Find where the given text appears and provide that cell's center as (x, y) coordinate. 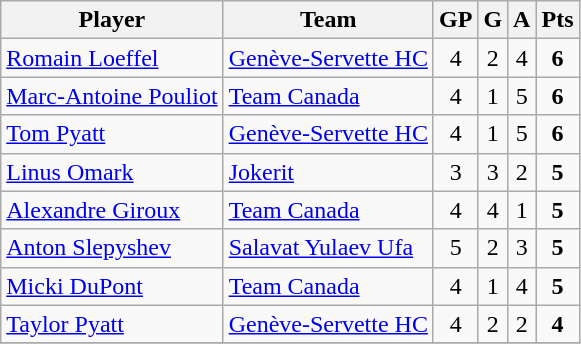
Tom Pyatt (112, 134)
Team (328, 20)
Player (112, 20)
Linus Omark (112, 172)
Jokerit (328, 172)
Romain Loeffel (112, 58)
Marc-Antoine Pouliot (112, 96)
A (522, 20)
G (493, 20)
Pts (558, 20)
Alexandre Giroux (112, 210)
Micki DuPont (112, 286)
Taylor Pyatt (112, 324)
GP (455, 20)
Salavat Yulaev Ufa (328, 248)
Anton Slepyshev (112, 248)
